Return (x, y) of the center of cell containing provided text 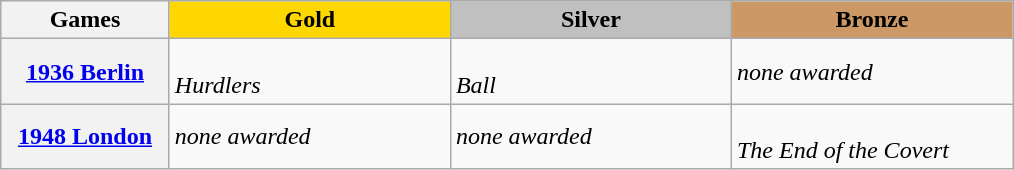
The End of the Covert (872, 136)
Bronze (872, 20)
Gold (310, 20)
Ball (590, 72)
1936 Berlin (86, 72)
Hurdlers (310, 72)
1948 London (86, 136)
Games (86, 20)
Silver (590, 20)
